Locate the cell with the specified text and output its (x, y) center coordinate. 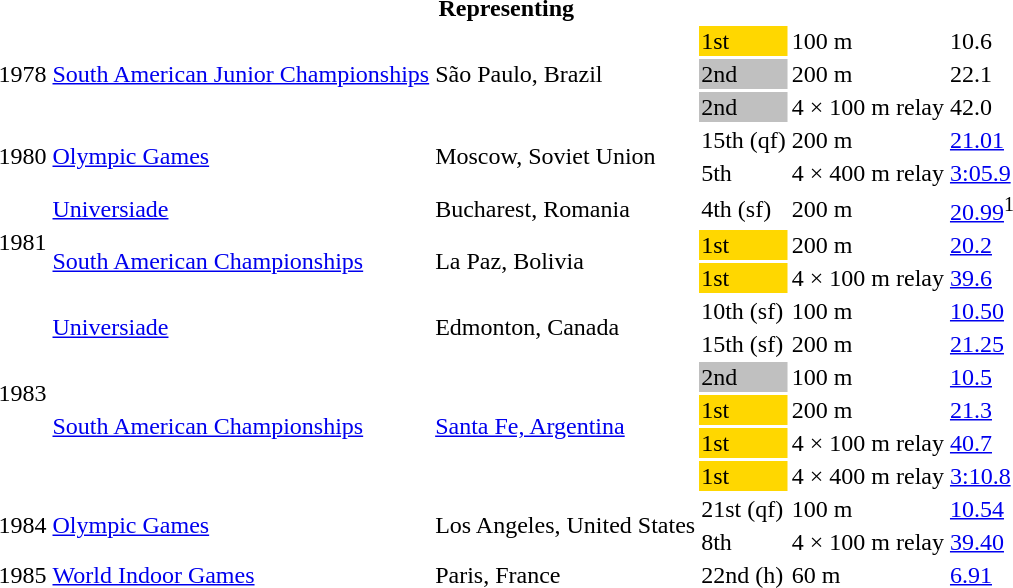
15th (sf) (744, 344)
10th (sf) (744, 311)
5th (744, 173)
15th (qf) (744, 140)
Bucharest, Romania (566, 209)
8th (744, 542)
Santa Fe, Argentina (566, 426)
Edmonton, Canada (566, 328)
4th (sf) (744, 209)
São Paulo, Brazil (566, 74)
Los Angeles, United States (566, 526)
South American Junior Championships (241, 74)
21st (qf) (744, 509)
La Paz, Bolivia (566, 262)
Moscow, Soviet Union (566, 156)
